Identify which cell holds the provided text, then report its [x, y] central coordinate. 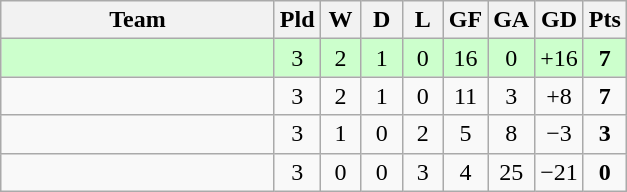
4 [465, 172]
8 [512, 134]
Pts [604, 20]
L [422, 20]
Team [138, 20]
GA [512, 20]
−3 [560, 134]
GF [465, 20]
25 [512, 172]
+16 [560, 58]
GD [560, 20]
W [340, 20]
5 [465, 134]
−21 [560, 172]
Pld [297, 20]
D [382, 20]
+8 [560, 96]
11 [465, 96]
16 [465, 58]
